For the text-containing cell, return its midpoint in [X, Y] coordinate format. 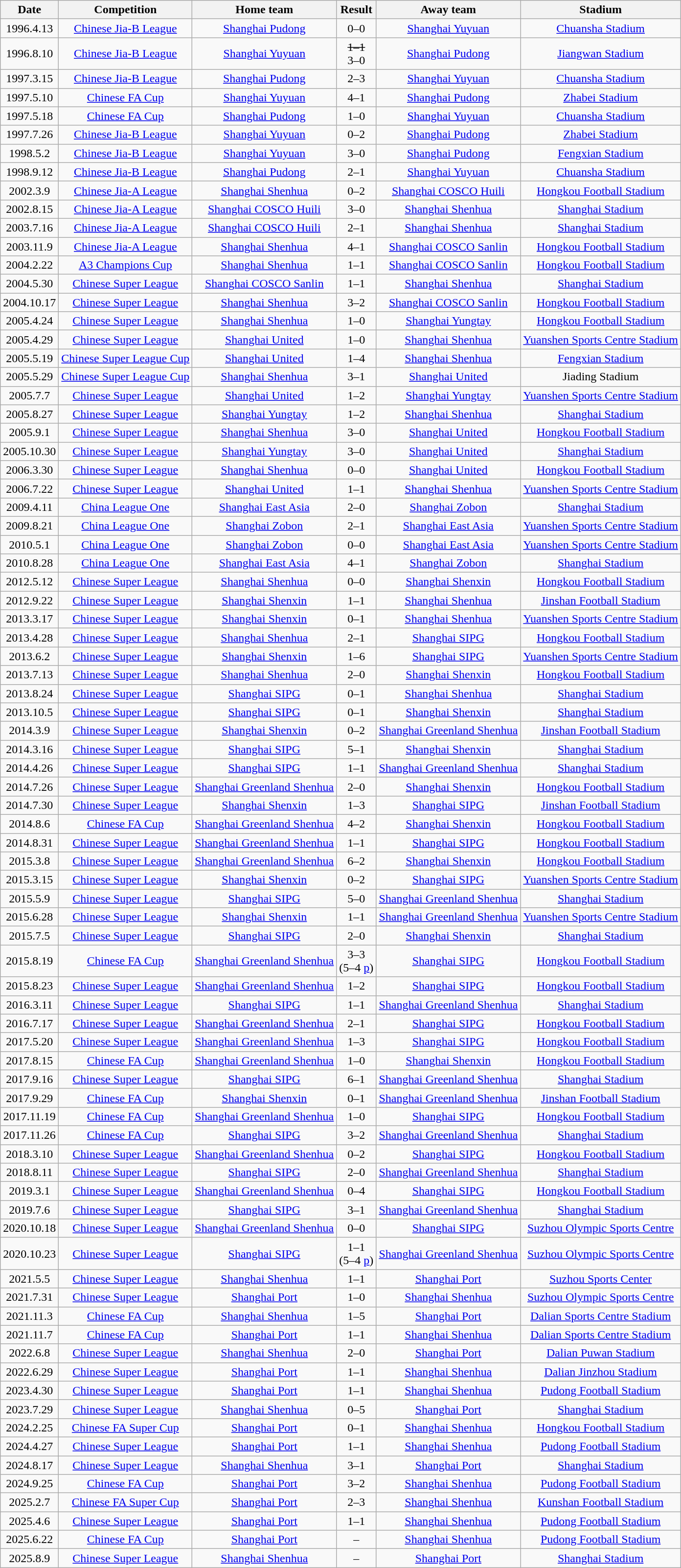
Result [356, 10]
1–4 [356, 358]
2014.8.6 [29, 824]
2017.9.29 [29, 1098]
1–13–0 [356, 54]
Dalian Puwan Stadium [601, 1353]
3–3(5–4 p) [356, 961]
2016.7.17 [29, 1023]
2020.10.18 [29, 1228]
Away team [448, 10]
2015.8.23 [29, 986]
2002.8.15 [29, 209]
2005.4.29 [29, 340]
2006.7.22 [29, 488]
2017.9.16 [29, 1079]
2005.7.7 [29, 395]
2012.9.22 [29, 600]
2017.8.15 [29, 1061]
1996.4.13 [29, 28]
2014.3.16 [29, 749]
2004.2.22 [29, 265]
2004.10.17 [29, 302]
2019.3.1 [29, 1191]
2013.4.28 [29, 638]
4–2 [356, 824]
1998.9.12 [29, 172]
2016.3.11 [29, 1005]
5–1 [356, 749]
2024.8.17 [29, 1465]
2021.11.3 [29, 1316]
2022.6.8 [29, 1353]
Jiading Stadium [601, 377]
2024.4.27 [29, 1446]
2013.10.5 [29, 712]
Date [29, 10]
2003.11.9 [29, 246]
5–0 [356, 899]
2021.7.31 [29, 1297]
2021.5.5 [29, 1279]
2017.5.20 [29, 1042]
2005.9.1 [29, 433]
A3 Champions Cup [125, 265]
2002.3.9 [29, 190]
1–1(5–4 p) [356, 1254]
2019.7.6 [29, 1210]
2025.2.7 [29, 1502]
Suzhou Sports Center [601, 1279]
Stadium [601, 10]
2021.11.7 [29, 1335]
1997.3.15 [29, 79]
2025.8.9 [29, 1558]
2020.10.23 [29, 1254]
1997.5.10 [29, 97]
2025.6.22 [29, 1540]
2010.5.1 [29, 545]
2025.4.6 [29, 1521]
Competition [125, 10]
2005.5.19 [29, 358]
2005.4.24 [29, 321]
Kunshan Football Stadium [601, 1502]
2003.7.16 [29, 228]
2018.8.11 [29, 1173]
1–6 [356, 656]
6–2 [356, 861]
2024.9.25 [29, 1484]
0–4 [356, 1191]
2015.7.5 [29, 936]
2015.6.28 [29, 917]
2013.7.13 [29, 675]
2013.8.24 [29, 693]
2012.5.12 [29, 582]
2023.4.30 [29, 1390]
2015.3.15 [29, 880]
1–5 [356, 1316]
2013.3.17 [29, 619]
Dalian Jinzhou Stadium [601, 1372]
2014.7.30 [29, 805]
2018.3.10 [29, 1153]
2015.5.9 [29, 899]
2005.5.29 [29, 377]
2022.6.29 [29, 1372]
2015.8.19 [29, 961]
2014.8.31 [29, 842]
1996.8.10 [29, 54]
2004.5.30 [29, 284]
2009.8.21 [29, 526]
2005.10.30 [29, 451]
1997.5.18 [29, 116]
6–1 [356, 1079]
2014.7.26 [29, 786]
0–5 [356, 1409]
2023.7.29 [29, 1409]
2024.2.25 [29, 1428]
2014.3.9 [29, 731]
2005.8.27 [29, 414]
2013.6.2 [29, 656]
2006.3.30 [29, 470]
1997.7.26 [29, 135]
2010.8.28 [29, 563]
2015.3.8 [29, 861]
2017.11.19 [29, 1116]
Home team [264, 10]
2017.11.26 [29, 1135]
Jiangwan Stadium [601, 54]
1998.5.2 [29, 153]
2009.4.11 [29, 507]
2014.4.26 [29, 768]
